Determine the (X, Y) coordinate at the center of the cell enclosing the given text.  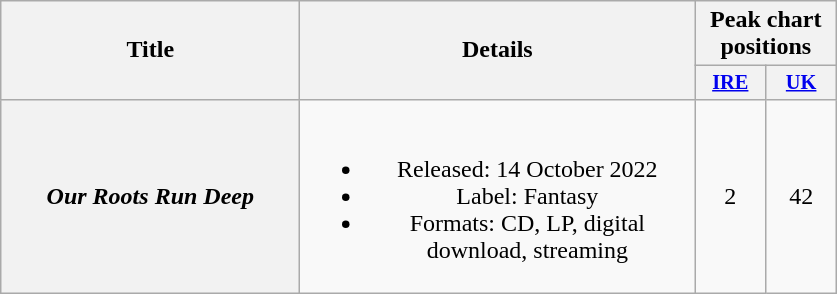
Peak chart positions (766, 34)
Released: 14 October 2022Label: FantasyFormats: CD, LP, digital download, streaming (498, 196)
IRE (730, 83)
UK (802, 83)
Title (150, 50)
42 (802, 196)
Our Roots Run Deep (150, 196)
2 (730, 196)
Details (498, 50)
